Extract the [X, Y] coordinate from the center of the cell holding the provided text.  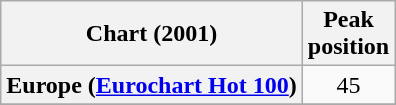
45 [348, 85]
Europe (Eurochart Hot 100) [152, 85]
Chart (2001) [152, 34]
Peakposition [348, 34]
